For the text-containing cell, return its midpoint in (X, Y) coordinate format. 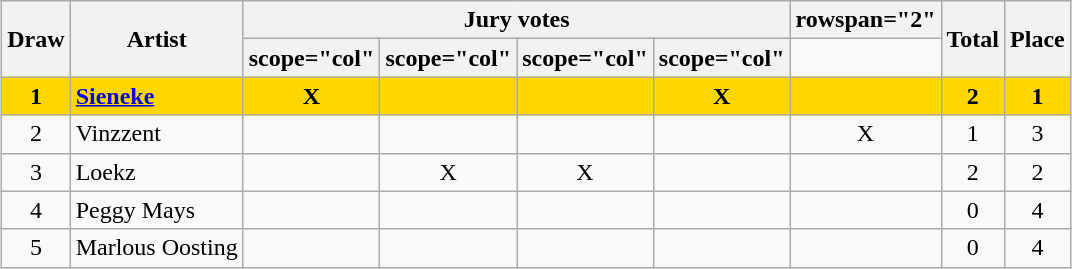
Peggy Mays (156, 210)
Place (1038, 39)
Vinzzent (156, 134)
Draw (36, 39)
Artist (156, 39)
Marlous Oosting (156, 248)
5 (36, 248)
Loekz (156, 172)
rowspan="2" (866, 20)
Total (973, 39)
Jury votes (516, 20)
Sieneke (156, 96)
